Return the [x, y] coordinate for the center point of the cell that contains the specified text.  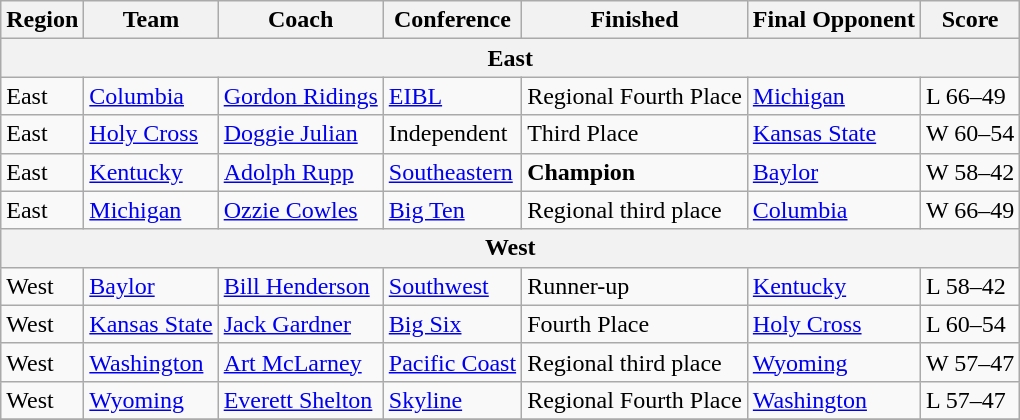
EIBL [452, 96]
Jack Gardner [300, 324]
Team [151, 20]
Independent [452, 134]
Bill Henderson [300, 286]
Region [42, 20]
Final Opponent [834, 20]
Southeastern [452, 172]
L 60–54 [970, 324]
Third Place [635, 134]
W 57–47 [970, 362]
Everett Shelton [300, 400]
Gordon Ridings [300, 96]
Adolph Rupp [300, 172]
Coach [300, 20]
Big Ten [452, 210]
Conference [452, 20]
Art McLarney [300, 362]
W 60–54 [970, 134]
Fourth Place [635, 324]
Score [970, 20]
Pacific Coast [452, 362]
L 58–42 [970, 286]
Runner-up [635, 286]
Doggie Julian [300, 134]
W 58–42 [970, 172]
Finished [635, 20]
L 66–49 [970, 96]
W 66–49 [970, 210]
Southwest [452, 286]
Champion [635, 172]
L 57–47 [970, 400]
Ozzie Cowles [300, 210]
Skyline [452, 400]
Big Six [452, 324]
